From the cell containing the given text, extract its center point as (x, y) coordinate. 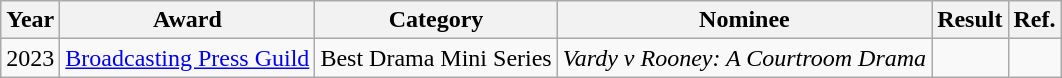
Nominee (744, 20)
Category (436, 20)
Best Drama Mini Series (436, 58)
Vardy v Rooney: A Courtroom Drama (744, 58)
Broadcasting Press Guild (188, 58)
2023 (30, 58)
Result (970, 20)
Award (188, 20)
Year (30, 20)
Ref. (1034, 20)
